Detect which cell encompasses the target text, then output its (X, Y) center coordinate. 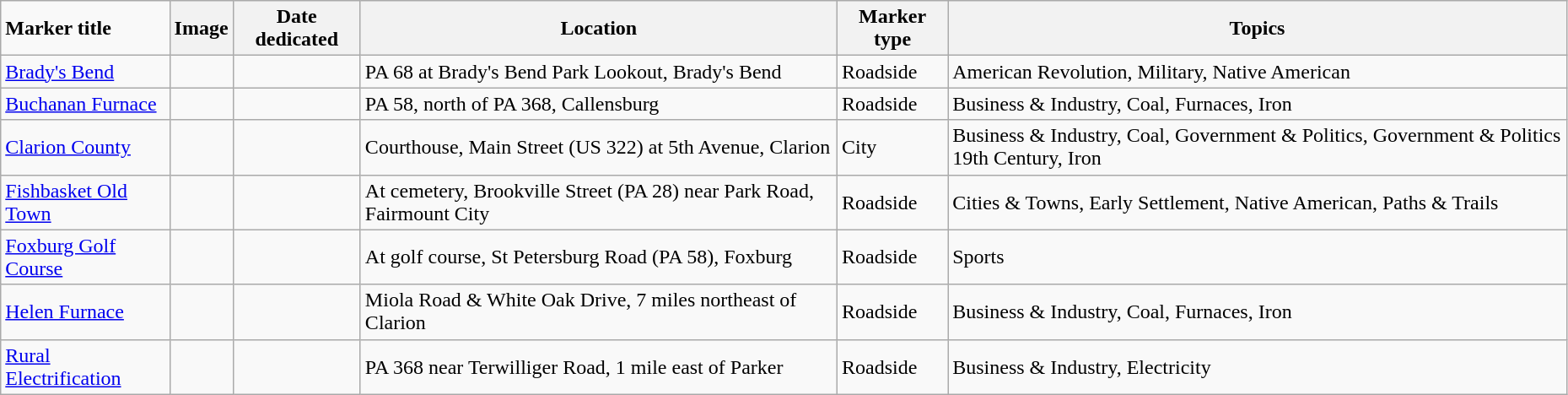
Location (599, 29)
Date dedicated (297, 29)
Courthouse, Main Street (US 322) at 5th Avenue, Clarion (599, 147)
Business & Industry, Electricity (1258, 366)
PA 68 at Brady's Bend Park Lookout, Brady's Bend (599, 72)
At golf course, St Petersburg Road (PA 58), Foxburg (599, 257)
Rural Electrification (85, 366)
Foxburg Golf Course (85, 257)
Business & Industry, Coal, Government & Politics, Government & Politics 19th Century, Iron (1258, 147)
PA 58, north of PA 368, Callensburg (599, 104)
American Revolution, Military, Native American (1258, 72)
PA 368 near Terwilliger Road, 1 mile east of Parker (599, 366)
Topics (1258, 29)
Clarion County (85, 147)
Marker title (85, 29)
Marker type (892, 29)
Image (201, 29)
Miola Road & White Oak Drive, 7 miles northeast of Clarion (599, 312)
At cemetery, Brookville Street (PA 28) near Park Road, Fairmount City (599, 203)
Buchanan Furnace (85, 104)
Brady's Bend (85, 72)
Helen Furnace (85, 312)
Sports (1258, 257)
Cities & Towns, Early Settlement, Native American, Paths & Trails (1258, 203)
Fishbasket Old Town (85, 203)
City (892, 147)
